Search for the cell housing the specified text and yield its (X, Y) center coordinate. 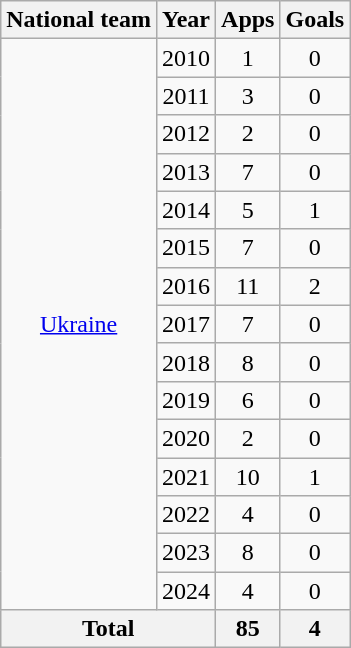
Ukraine (79, 324)
Goals (315, 20)
11 (248, 286)
85 (248, 629)
Year (186, 20)
2019 (186, 400)
2012 (186, 134)
2015 (186, 248)
5 (248, 210)
2022 (186, 515)
2011 (186, 96)
Apps (248, 20)
6 (248, 400)
Total (108, 629)
National team (79, 20)
2018 (186, 362)
10 (248, 477)
2016 (186, 286)
2017 (186, 324)
2014 (186, 210)
3 (248, 96)
2020 (186, 438)
2021 (186, 477)
2010 (186, 58)
2013 (186, 172)
2024 (186, 591)
2023 (186, 553)
